Capture the cell that displays the provided text and extract its [x, y] central coordinate. 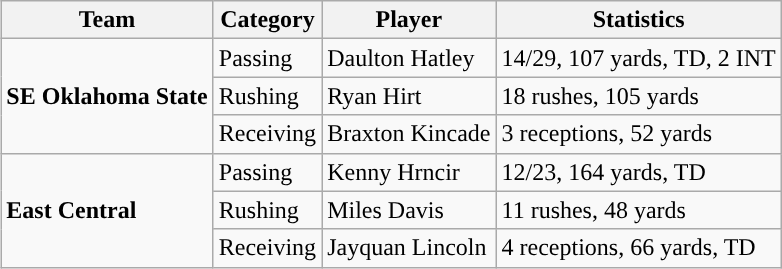
Category [267, 20]
East Central [107, 210]
Statistics [638, 20]
11 rushes, 48 yards [638, 210]
Braxton Kincade [409, 134]
Daulton Hatley [409, 58]
14/29, 107 yards, TD, 2 INT [638, 58]
Ryan Hirt [409, 96]
Jayquan Lincoln [409, 248]
12/23, 164 yards, TD [638, 172]
Kenny Hrncir [409, 172]
SE Oklahoma State [107, 96]
4 receptions, 66 yards, TD [638, 248]
Team [107, 20]
18 rushes, 105 yards [638, 96]
Miles Davis [409, 210]
3 receptions, 52 yards [638, 134]
Player [409, 20]
